Scan for the cell matching the given text and deliver its (x, y) coordinate at center. 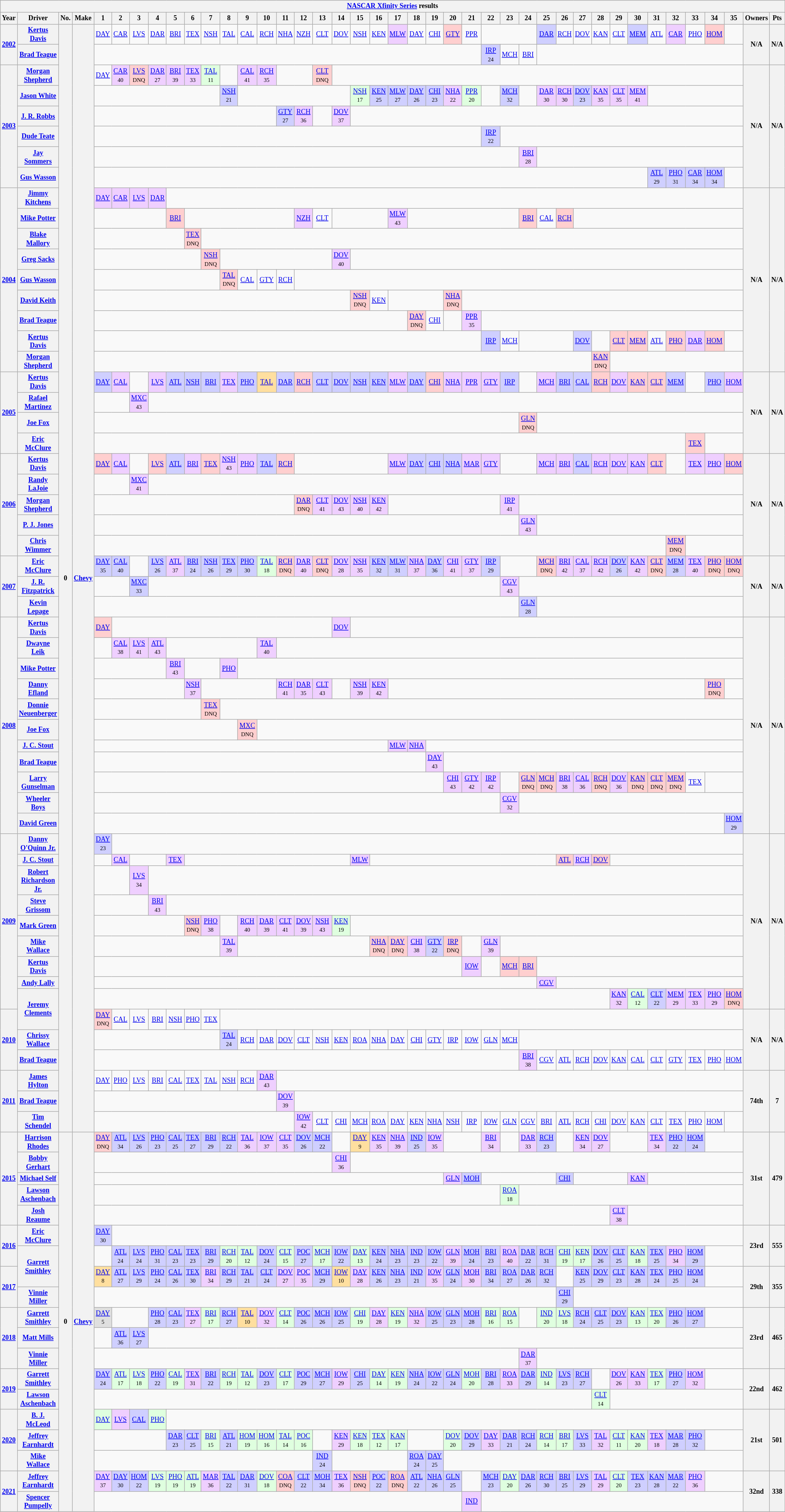
IRP22 (491, 136)
2003 (9, 126)
LVS41 (139, 648)
29th (756, 1286)
29 (619, 18)
DAR40 (303, 566)
CGV32 (510, 803)
POC35 (303, 1277)
TEX36 (341, 1481)
KEN34 (583, 1142)
DAR22 (528, 1256)
2002 (9, 44)
BRI39 (175, 75)
LVS19 (158, 1481)
TAL36 (247, 1142)
ATL17 (120, 1379)
HOM22 (139, 1481)
CAL37 (583, 566)
CLT15 (286, 1256)
DAR23 (175, 1440)
32nd (756, 1491)
David Green (38, 823)
Jimmy Kitchens (38, 198)
TAL11 (211, 75)
Mark Green (38, 926)
DOV18 (267, 1481)
Driver (38, 18)
NSH37 (193, 689)
KEN32 (379, 566)
18 (417, 18)
DOV43 (341, 505)
PHO19 (175, 1481)
26 (565, 18)
DAY20 (510, 1481)
13 (323, 18)
24 (528, 18)
PHO34 (676, 1256)
MLW27 (397, 96)
MCH32 (510, 96)
PHO23 (158, 1142)
KEN18 (360, 1440)
DAY25 (435, 1461)
IND25 (417, 1142)
RCH22 (229, 1142)
RCH19 (229, 1379)
IRPDNQ (453, 946)
DOV37 (341, 116)
DAR27 (158, 75)
IND (472, 1502)
DAR21 (510, 1440)
Harrison Rhodes (38, 1142)
CHI23 (435, 96)
Josh Reaume (38, 1215)
POC29 (303, 1379)
MXC33 (139, 586)
CAL36 (583, 782)
2008 (9, 726)
PHO38 (211, 926)
Randy LaJoie (38, 484)
MOH (472, 1178)
NHA37 (417, 566)
TEX40 (695, 566)
MXC41 (139, 484)
1 (103, 18)
TAL18 (267, 566)
Kevin Lepage (38, 607)
30 (638, 18)
Chris Wimmer (38, 546)
CLT38 (619, 1215)
NSH17 (360, 96)
Robert Richardson Jr. (38, 880)
RCH41 (286, 689)
LVS27 (139, 1338)
ATL21 (229, 1440)
Year (9, 18)
James Hylton (38, 1081)
IND24 (323, 1461)
HOM27 (695, 1318)
DAR30 (546, 96)
DAR31 (247, 1481)
TAL10 (247, 1318)
ATL27 (120, 1277)
NHA39 (397, 1142)
PHO25 (676, 1277)
HOM34 (714, 178)
22 (491, 18)
IOW29 (341, 1379)
GLN28 (528, 607)
NHA24 (417, 1379)
2017 (9, 1286)
14 (341, 18)
IRP42 (491, 782)
IND23 (417, 1256)
BRI42 (565, 566)
PHO32 (695, 1440)
KAN13 (638, 1318)
2018 (9, 1338)
17 (397, 18)
TAL40 (267, 648)
Donnie Neuenberger (38, 709)
DAR35 (303, 689)
PHO28 (158, 1318)
Larry Gunselman (38, 782)
501 (777, 1440)
PHO30 (247, 566)
2016 (9, 1246)
32 (676, 18)
KAN17 (397, 1440)
ATL24 (120, 1256)
RCH31 (546, 1256)
Make (83, 18)
Chrissy Wallace (38, 1040)
TEX30 (193, 1277)
PHO24 (158, 1277)
Jason White (38, 96)
IOW42 (303, 1121)
TEX25 (657, 1256)
28 (600, 18)
IOW37 (267, 1142)
IND14 (546, 1379)
HOM32 (695, 1379)
ATL34 (120, 1142)
2010 (9, 1039)
MXCDNQ (247, 730)
HOM16 (267, 1440)
BRI23 (491, 1256)
NASCAR Xfinity Series results (393, 6)
DOV40 (341, 259)
GTY27 (286, 116)
DAY24 (103, 1379)
Rafael Martinez (38, 402)
KEN35 (379, 1142)
2007 (9, 587)
LVS23 (565, 1379)
27 (583, 18)
CHI29 (565, 1297)
J. R. Fitzpatrick (38, 586)
DAR29 (528, 1379)
KAN35 (600, 96)
4 (158, 18)
MLW31 (397, 566)
21 (472, 18)
DOV24 (267, 1256)
3 (139, 18)
CLT43 (323, 689)
KEN26 (379, 1277)
Danny O'Quinn Jr. (38, 844)
2021 (9, 1491)
TEX24 (657, 1277)
DAY5 (103, 1318)
ROA40 (510, 1256)
21st (756, 1440)
35 (734, 18)
DAY43 (435, 762)
DAY8 (103, 1277)
LVS33 (583, 1440)
NSH35 (360, 566)
Owners (756, 18)
CAL19 (175, 1379)
POC27 (303, 1256)
DOV28 (341, 566)
RCH14 (546, 1440)
PPR35 (472, 320)
Greg Sacks (38, 259)
IOW10 (341, 1277)
RCH32 (546, 1277)
MAR22 (676, 1481)
ROADNQ (397, 1481)
MOH24 (472, 1256)
GTY37 (472, 566)
Michael Self (38, 1178)
RCH42 (600, 566)
PHO29 (714, 999)
ATL36 (120, 1338)
CHI41 (453, 566)
MOH30 (472, 1277)
RCH35 (267, 75)
CHI36 (341, 1163)
GTY22 (435, 946)
5 (175, 18)
DAY33 (491, 1440)
Dude Teate (38, 136)
16 (379, 18)
DAY13 (360, 1256)
74th (756, 1101)
GLN43 (528, 525)
POC22 (379, 1481)
ROA15 (510, 1318)
CAL12 (638, 999)
TAL29 (600, 1481)
Bobby Gerhart (38, 1163)
CAL26 (175, 1277)
ROA27 (510, 1277)
23 (510, 18)
ROA18 (510, 1195)
DAR37 (528, 1358)
MOH34 (323, 1481)
MAR (472, 464)
KAN18 (638, 1256)
LVS24 (139, 1256)
Jeremy Clements (38, 1009)
33 (695, 18)
PPR20 (472, 96)
RCH29 (229, 1277)
MXC43 (139, 402)
Dwayne Leik (38, 648)
Wheeler Boys (38, 803)
31 (657, 18)
HOM19 (247, 1440)
11 (286, 18)
POC16 (303, 1440)
CAL38 (120, 648)
MLW43 (397, 218)
RCH36 (303, 116)
NSH39 (360, 689)
462 (777, 1389)
PHO36 (695, 1481)
6 (193, 18)
12 (303, 18)
IRP29 (491, 566)
Andy Lally (38, 982)
TEX31 (193, 1379)
CAR34 (695, 178)
ATL37 (175, 566)
Pts (777, 18)
POC26 (303, 1318)
2006 (9, 505)
DARDNQ (303, 505)
2004 (9, 280)
DAY9 (360, 1142)
NSH40 (360, 505)
2 (120, 18)
8 (229, 18)
2019 (9, 1389)
DAR33 (528, 1142)
CLT23 (619, 1277)
Matt Mills (38, 1338)
MAR36 (211, 1481)
ATL43 (158, 648)
LVS34 (139, 880)
CAL41 (247, 75)
20 (453, 18)
DAY23 (103, 844)
B. J. McLeod (38, 1420)
MAR28 (676, 1440)
PHO26 (676, 1318)
DAY36 (435, 566)
MCH26 (323, 1318)
RCH20 (229, 1256)
MEM41 (638, 96)
BRI16 (491, 1318)
TAL32 (600, 1440)
2020 (9, 1440)
Steve Grissom (38, 905)
338 (777, 1491)
34 (714, 18)
10 (267, 18)
Spencer Pumpelly (38, 1502)
CLT20 (619, 1481)
TAL21 (247, 1277)
KAN20 (638, 1440)
TAL39 (229, 946)
DAR43 (267, 1081)
IND21 (417, 1277)
TEX34 (657, 1142)
TAL24 (229, 1040)
CAL25 (175, 1142)
DAY14 (379, 1379)
2011 (9, 1101)
RCH23 (546, 1142)
MCH17 (323, 1256)
DAY26 (417, 96)
2009 (9, 921)
GTY42 (472, 782)
ATL29 (657, 178)
KAN32 (619, 999)
TALDNQ (229, 280)
KAN42 (638, 566)
MCH23 (491, 1481)
P. J. Jones (38, 525)
MCH27 (323, 1379)
NSH26 (211, 566)
MCH22 (323, 1142)
Tim Schendel (38, 1121)
DAY35 (103, 566)
MOH20 (472, 1379)
TEX17 (657, 1379)
DAR39 (267, 926)
479 (777, 1179)
BRI25 (565, 1481)
31st (756, 1179)
J. R. Robbs (38, 116)
RCH40 (247, 926)
BRI15 (211, 1440)
IND20 (546, 1318)
465 (777, 1338)
2005 (9, 413)
25 (546, 18)
IRP24 (491, 55)
CHI43 (453, 782)
KAN33 (638, 1379)
MOH28 (472, 1318)
NHA22 (453, 96)
CLT17 (286, 1379)
IRP41 (510, 505)
ROA24 (417, 1461)
2015 (9, 1179)
DOV36 (619, 782)
15 (360, 18)
COADNQ (286, 1481)
19 (435, 18)
CHI38 (417, 946)
CAL40 (120, 566)
MEM29 (676, 999)
BRI22 (211, 1379)
GLN23 (453, 1318)
MCH29 (323, 1277)
NHA32 (417, 1318)
CGV43 (510, 586)
DOV32 (267, 1318)
555 (777, 1246)
NSH21 (229, 96)
TEX12 (379, 1440)
CLT24 (267, 1277)
CAR40 (120, 75)
22nd (756, 1389)
ATL22 (417, 1481)
DAY37 (103, 1481)
ATL19 (193, 1481)
TAL14 (286, 1440)
David Keith (38, 300)
TEX18 (657, 1440)
KEN29 (341, 1440)
9 (247, 18)
CLT11 (619, 1440)
ROA33 (510, 1379)
GLN25 (453, 1481)
NHA26 (435, 1481)
Jay Sommers (38, 157)
KEN17 (583, 1256)
DOV20 (453, 1440)
LVSDNQ (139, 75)
355 (777, 1286)
Blake Mallory (38, 239)
CHI25 (360, 1379)
TEX29 (229, 566)
TEX20 (657, 1318)
MEM28 (676, 566)
PHO27 (676, 1379)
No. (66, 18)
Danny Efland (38, 689)
BRI24 (193, 566)
KEN24 (379, 1256)
TAL22 (229, 1481)
